Search for the cell housing the specified text and yield its [X, Y] center coordinate. 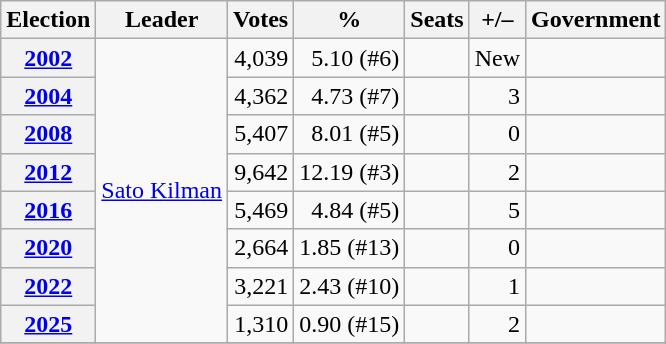
4.73 (#7) [350, 96]
4,039 [261, 58]
1 [497, 286]
% [350, 20]
8.01 (#5) [350, 134]
5 [497, 210]
2,664 [261, 248]
2016 [48, 210]
Government [596, 20]
2012 [48, 172]
Seats [437, 20]
2002 [48, 58]
4.84 (#5) [350, 210]
4,362 [261, 96]
9,642 [261, 172]
3,221 [261, 286]
2004 [48, 96]
12.19 (#3) [350, 172]
2022 [48, 286]
Election [48, 20]
1.85 (#13) [350, 248]
2025 [48, 324]
5,407 [261, 134]
+/– [497, 20]
2020 [48, 248]
New [497, 58]
Votes [261, 20]
5.10 (#6) [350, 58]
1,310 [261, 324]
Leader [162, 20]
2008 [48, 134]
2.43 (#10) [350, 286]
3 [497, 96]
0.90 (#15) [350, 324]
5,469 [261, 210]
Sato Kilman [162, 191]
